Pinpoint the cell where the given text exists, returning its (X, Y) midpoint coordinate. 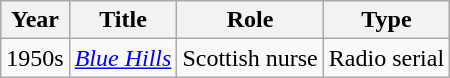
Year (35, 20)
Radio serial (386, 58)
Title (123, 20)
Role (250, 20)
Blue Hills (123, 58)
Scottish nurse (250, 58)
Type (386, 20)
1950s (35, 58)
